Find where the given text appears and provide that cell's center as [X, Y] coordinate. 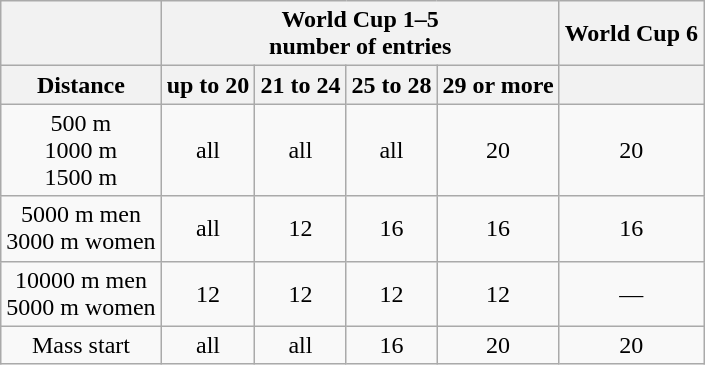
up to 20 [208, 85]
— [631, 294]
25 to 28 [392, 85]
21 to 24 [300, 85]
500 m1000 m1500 m [81, 150]
29 or more [498, 85]
5000 m men3000 m women [81, 228]
World Cup 1–5 number of entries [360, 34]
Mass start [81, 345]
World Cup 6 [631, 34]
10000 m men5000 m women [81, 294]
Distance [81, 85]
